Return (x, y) of the center of cell containing provided text 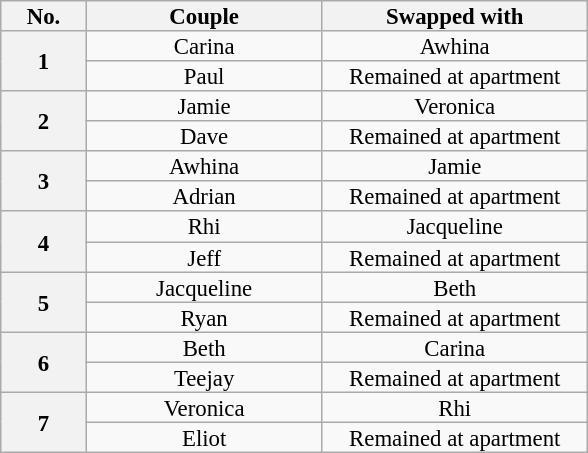
7 (44, 422)
No. (44, 16)
Swapped with (455, 16)
2 (44, 121)
Jeff (204, 257)
Ryan (204, 317)
6 (44, 362)
Adrian (204, 197)
1 (44, 61)
Couple (204, 16)
Dave (204, 136)
4 (44, 242)
3 (44, 181)
5 (44, 302)
Teejay (204, 377)
Eliot (204, 437)
Paul (204, 76)
